For the text-containing cell, return its midpoint in (X, Y) coordinate format. 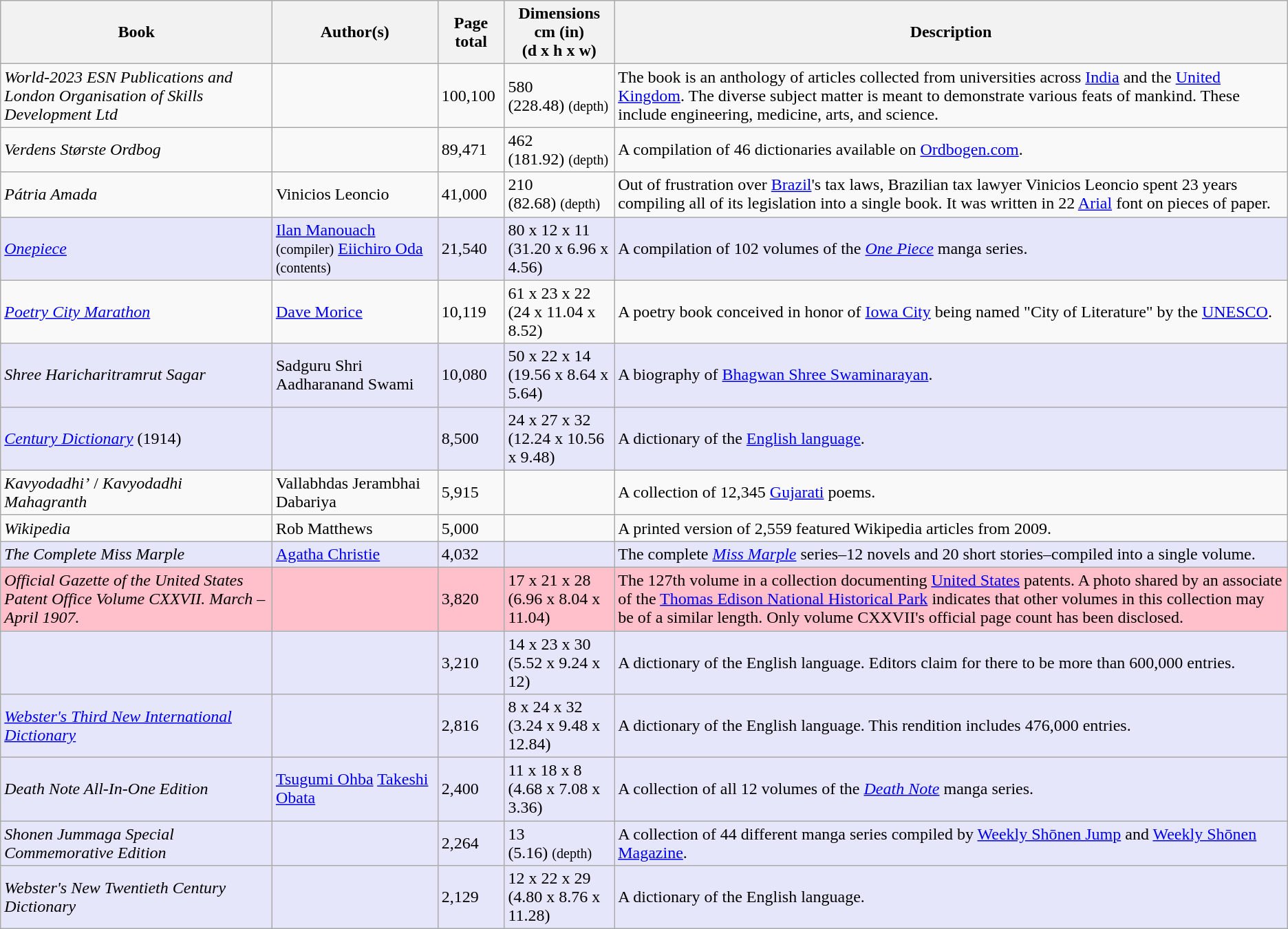
Book (136, 32)
8,500 (471, 438)
A compilation of 46 dictionaries available on Ordbogen.com. (951, 150)
580(228.48) (depth) (559, 96)
10,080 (471, 375)
World-2023 ESN Publications and London Organisation of Skills Development Ltd (136, 96)
The Complete Miss Marple (136, 554)
Tsugumi Ohba Takeshi Obata (355, 789)
12 x 22 x 29(4.80 x 8.76 x 11.28) (559, 897)
Kavyodadhi’ / Kavyodadhi Mahagranth (136, 493)
Vinicios Leoncio (355, 194)
Ilan Manouach (compiler) Eiichiro Oda (contents) (355, 248)
41,000 (471, 194)
Century Dictionary (1914) (136, 438)
Rob Matthews (355, 528)
Webster's Third New International Dictionary (136, 726)
210(82.68) (depth) (559, 194)
Shree Haricharitramrut Sagar (136, 375)
10,119 (471, 312)
Dave Morice (355, 312)
Onepiece (136, 248)
Official Gazette of the United States Patent Office Volume CXXVII. March – April 1907. (136, 599)
A collection of 12,345 Gujarati poems. (951, 493)
A collection of all 12 volumes of the Death Note manga series. (951, 789)
Verdens Største Ordbog (136, 150)
80 x 12 x 11(31.20 x 6.96 x 4.56) (559, 248)
4,032 (471, 554)
The complete Miss Marple series–12 novels and 20 short stories–compiled into a single volume. (951, 554)
Description (951, 32)
Pátria Amada (136, 194)
Dimensions cm (in)(d x h x w) (559, 32)
Author(s) (355, 32)
21,540 (471, 248)
A compilation of 102 volumes of the One Piece manga series. (951, 248)
11 x 18 x 8(4.68 x 7.08 x 3.36) (559, 789)
Poetry City Marathon (136, 312)
3,820 (471, 599)
Death Note All-In-One Edition (136, 789)
2,129 (471, 897)
8 x 24 x 32(3.24 x 9.48 x 12.84) (559, 726)
13(5.16) (depth) (559, 844)
A poetry book conceived in honor of Iowa City being named "City of Literature" by the UNESCO. (951, 312)
Page total (471, 32)
2,400 (471, 789)
2,816 (471, 726)
A dictionary of the English language. This rendition includes 476,000 entries. (951, 726)
Vallabhdas Jerambhai Dabariya (355, 493)
14 x 23 x 30(5.52 x 9.24 x 12) (559, 662)
89,471 (471, 150)
A biography of Bhagwan Shree Swaminarayan. (951, 375)
50 x 22 x 14(19.56 x 8.64 x 5.64) (559, 375)
100,100 (471, 96)
5,000 (471, 528)
Shonen Jummaga Special Commemorative Edition (136, 844)
462(181.92) (depth) (559, 150)
3,210 (471, 662)
A printed version of 2,559 featured Wikipedia articles from 2009. (951, 528)
A collection of 44 different manga series compiled by Weekly Shōnen Jump and Weekly Shōnen Magazine. (951, 844)
Webster's New Twentieth Century Dictionary (136, 897)
61 x 23 x 22(24 x 11.04 x 8.52) (559, 312)
2,264 (471, 844)
Sadguru Shri Aadharanand Swami (355, 375)
24 x 27 x 32(12.24 x 10.56 x 9.48) (559, 438)
5,915 (471, 493)
Agatha Christie (355, 554)
A dictionary of the English language. Editors claim for there to be more than 600,000 entries. (951, 662)
17 x 21 x 28(6.96 x 8.04 x 11.04) (559, 599)
Wikipedia (136, 528)
